Detect which cell encompasses the target text, then output its [x, y] center coordinate. 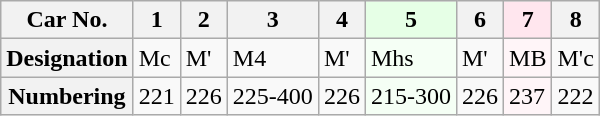
5 [410, 20]
M'c [576, 58]
M4 [272, 58]
MB [528, 58]
237 [528, 96]
7 [528, 20]
1 [156, 20]
Designation [67, 58]
222 [576, 96]
4 [342, 20]
2 [204, 20]
225-400 [272, 96]
Car No. [67, 20]
Mc [156, 58]
221 [156, 96]
6 [480, 20]
215-300 [410, 96]
Mhs [410, 58]
Numbering [67, 96]
8 [576, 20]
3 [272, 20]
